For the text-containing cell, return its midpoint in (X, Y) coordinate format. 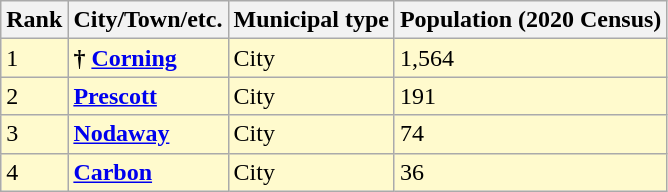
2 (34, 96)
4 (34, 172)
Municipal type (311, 20)
Prescott (148, 96)
City/Town/etc. (148, 20)
36 (530, 172)
191 (530, 96)
† Corning (148, 58)
Population (2020 Census) (530, 20)
Carbon (148, 172)
Nodaway (148, 134)
74 (530, 134)
1 (34, 58)
1,564 (530, 58)
Rank (34, 20)
3 (34, 134)
